Identify which cell holds the provided text, then report its [x, y] central coordinate. 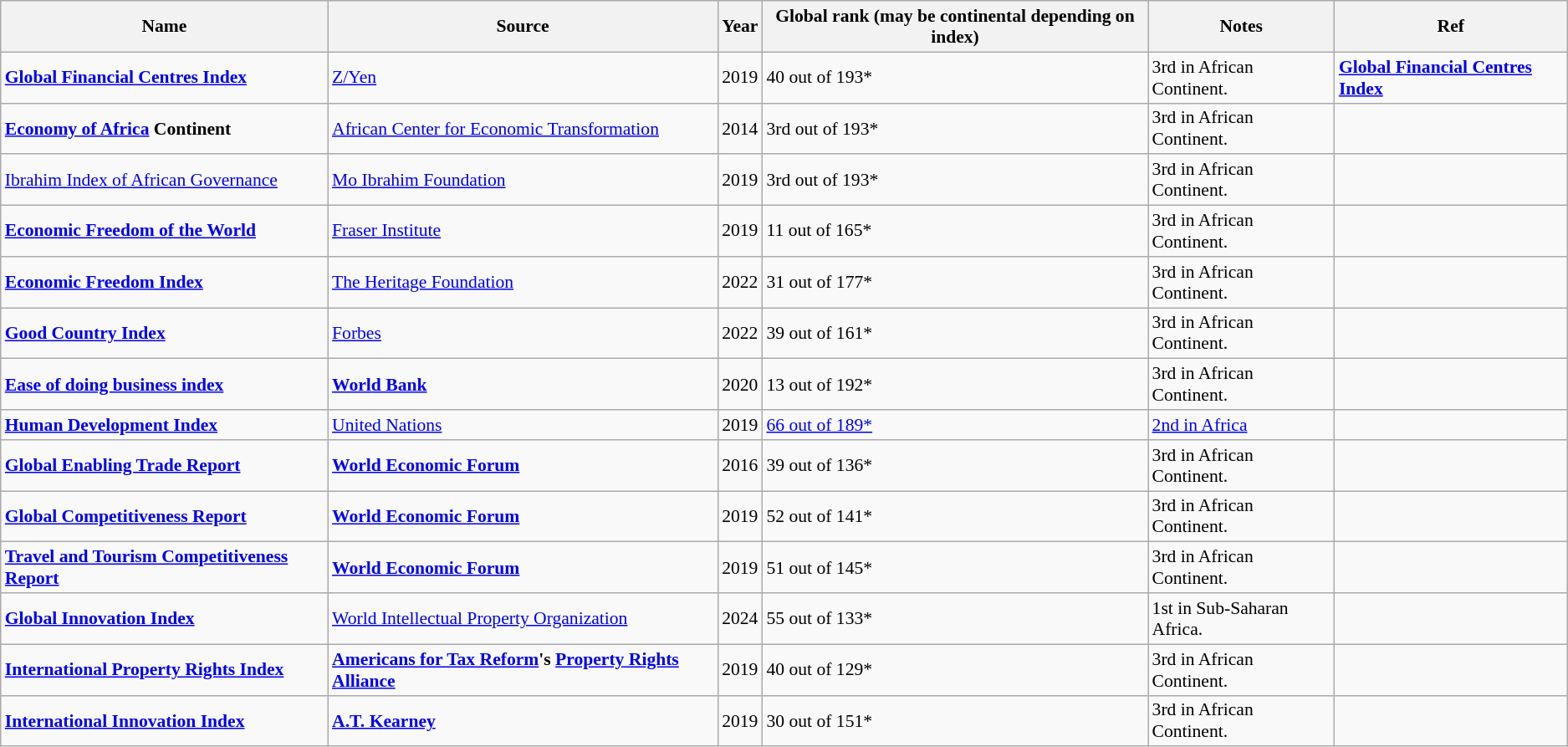
Z/Yen [523, 77]
Human Development Index [164, 425]
Mo Ibrahim Foundation [523, 181]
31 out of 177* [955, 283]
51 out of 145* [955, 567]
Notes [1241, 27]
Ease of doing business index [164, 385]
United Nations [523, 425]
Ref [1451, 27]
Global Innovation Index [164, 619]
Year [739, 27]
International Property Rights Index [164, 669]
39 out of 161* [955, 333]
Global rank (may be continental depending on index) [955, 27]
A.T. Kearney [523, 721]
World Intellectual Property Organization [523, 619]
13 out of 192* [955, 385]
11 out of 165* [955, 231]
The Heritage Foundation [523, 283]
40 out of 129* [955, 669]
Source [523, 27]
55 out of 133* [955, 619]
Ibrahim Index of African Governance [164, 181]
52 out of 141* [955, 517]
40 out of 193* [955, 77]
2020 [739, 385]
Global Enabling Trade Report [164, 465]
Economic Freedom of the World [164, 231]
1st in Sub-Saharan Africa. [1241, 619]
Good Country Index [164, 333]
African Center for Economic Transformation [523, 129]
2024 [739, 619]
39 out of 136* [955, 465]
Global Competitiveness Report [164, 517]
Economy of Africa Continent [164, 129]
World Bank [523, 385]
Economic Freedom Index [164, 283]
Name [164, 27]
Travel and Tourism Competitiveness Report [164, 567]
2nd in Africa [1241, 425]
2014 [739, 129]
66 out of 189* [955, 425]
2016 [739, 465]
Forbes [523, 333]
International Innovation Index [164, 721]
30 out of 151* [955, 721]
Americans for Tax Reform's Property Rights Alliance [523, 669]
Fraser Institute [523, 231]
